Identify which cell holds the provided text, then report its (X, Y) central coordinate. 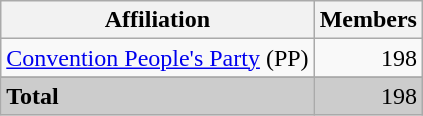
Total (158, 96)
Convention People's Party (PP) (158, 58)
Members (368, 20)
Affiliation (158, 20)
